Pinpoint the cell where the given text exists, returning its [X, Y] midpoint coordinate. 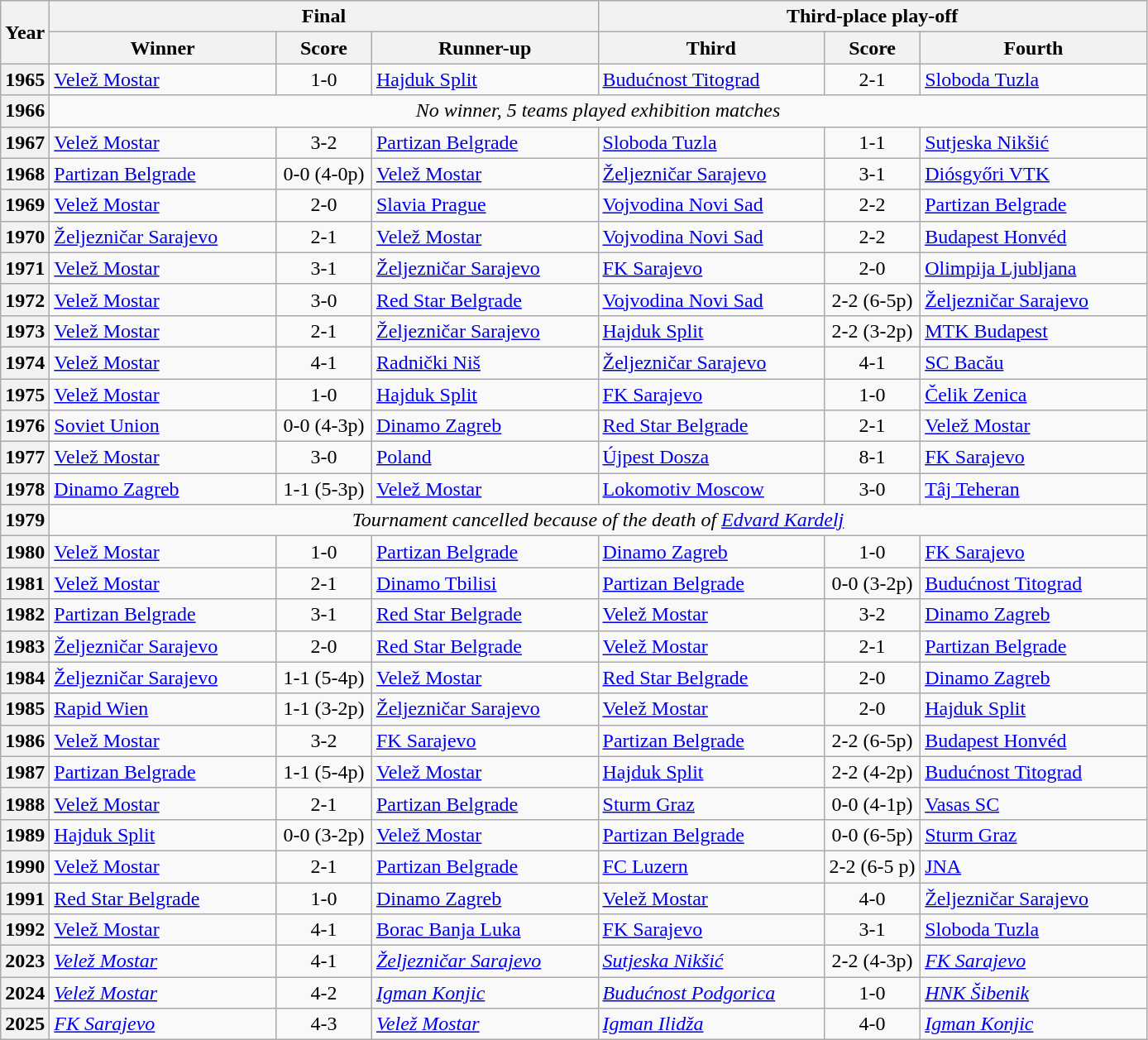
2025 [25, 1024]
1978 [25, 489]
2-2 (6-5 p) [873, 866]
1-1 (3-2p) [323, 709]
1974 [25, 362]
Tâj Teheran [1034, 489]
4-2 [323, 993]
1989 [25, 835]
1973 [25, 331]
1992 [25, 930]
2-2 (4-3p) [873, 961]
1981 [25, 583]
1982 [25, 615]
Tournament cancelled because of the death of Edvard Kardelj [598, 520]
1979 [25, 520]
1987 [25, 772]
Third-place play-off [872, 17]
1991 [25, 898]
1965 [25, 79]
Borac Banja Luka [485, 930]
Winner [163, 48]
FC Luzern [711, 866]
Diósgyőri VTK [1034, 174]
1983 [25, 646]
1972 [25, 300]
4-3 [323, 1024]
2-2 (3-2p) [873, 331]
1985 [25, 709]
1988 [25, 803]
1984 [25, 678]
0-0 (4-3p) [323, 426]
MTK Budapest [1034, 331]
No winner, 5 teams played exhibition matches [598, 111]
Runner-up [485, 48]
Rapid Wien [163, 709]
0-0 (4-0p) [323, 174]
Vasas SC [1034, 803]
SC Bacău [1034, 362]
Budućnost Podgorica [711, 993]
1980 [25, 552]
0-0 (4-1p) [873, 803]
JNA [1034, 866]
2-2 (4-2p) [873, 772]
Radnički Niš [485, 362]
HNK Šibenik [1034, 993]
Újpest Dosza [711, 458]
2024 [25, 993]
8-1 [873, 458]
Final [324, 17]
1-1 (5-3p) [323, 489]
1976 [25, 426]
Dinamo Tbilisi [485, 583]
1975 [25, 395]
1986 [25, 740]
Fourth [1034, 48]
1990 [25, 866]
1966 [25, 111]
1967 [25, 142]
Year [25, 32]
1968 [25, 174]
0-0 (6-5p) [873, 835]
1-1 [873, 142]
Lokomotiv Moscow [711, 489]
Soviet Union [163, 426]
Third [711, 48]
Poland [485, 458]
1970 [25, 237]
1971 [25, 268]
1977 [25, 458]
Igman Ilidža [711, 1024]
Slavia Prague [485, 205]
2023 [25, 961]
1969 [25, 205]
Olimpija Ljubljana [1034, 268]
Čelik Zenica [1034, 395]
